Identify which cell holds the provided text, then report its (x, y) central coordinate. 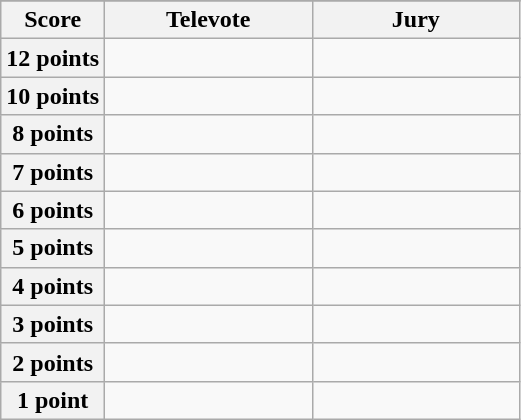
7 points (53, 172)
8 points (53, 134)
2 points (53, 362)
10 points (53, 96)
5 points (53, 248)
4 points (53, 286)
Televote (209, 20)
Jury (416, 20)
12 points (53, 58)
6 points (53, 210)
Score (53, 20)
3 points (53, 324)
1 point (53, 400)
